Search for the cell housing the specified text and yield its [x, y] center coordinate. 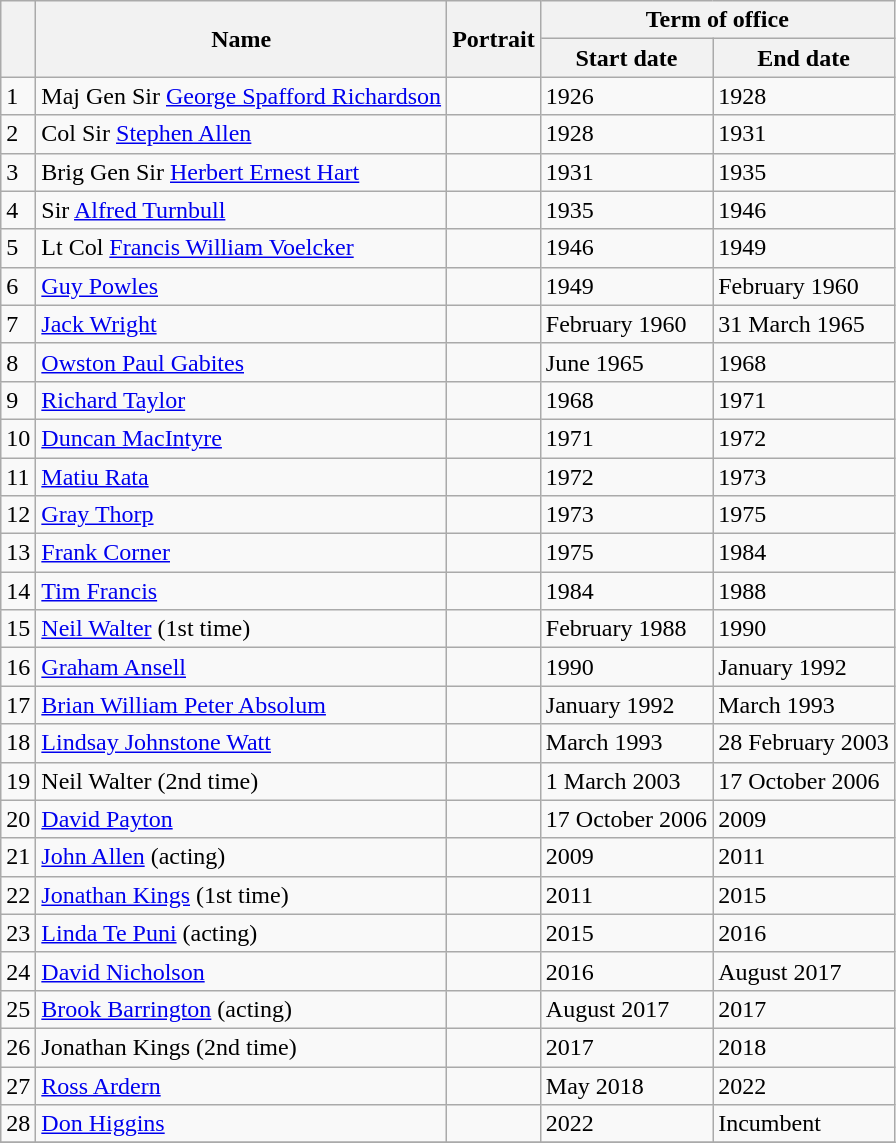
12 [18, 515]
23 [18, 933]
10 [18, 438]
Maj Gen Sir George Spafford Richardson [242, 96]
Brig Gen Sir Herbert Ernest Hart [242, 172]
4 [18, 210]
14 [18, 591]
Duncan MacIntyre [242, 438]
Gray Thorp [242, 515]
20 [18, 819]
Frank Corner [242, 553]
22 [18, 895]
28 February 2003 [804, 743]
25 [18, 1009]
Linda Te Puni (acting) [242, 933]
Lindsay Johnstone Watt [242, 743]
3 [18, 172]
Richard Taylor [242, 400]
Jonathan Kings (2nd time) [242, 1047]
17 [18, 705]
6 [18, 286]
31 March 1965 [804, 324]
Neil Walter (2nd time) [242, 781]
21 [18, 857]
Ross Ardern [242, 1085]
26 [18, 1047]
David Payton [242, 819]
June 1965 [626, 362]
John Allen (acting) [242, 857]
Term of office [717, 20]
Incumbent [804, 1124]
Tim Francis [242, 591]
May 2018 [626, 1085]
11 [18, 477]
Start date [626, 58]
19 [18, 781]
2 [18, 134]
Portrait [494, 39]
Jonathan Kings (1st time) [242, 895]
February 1988 [626, 629]
13 [18, 553]
1 March 2003 [626, 781]
27 [18, 1085]
9 [18, 400]
David Nicholson [242, 971]
Brian William Peter Absolum [242, 705]
15 [18, 629]
Matiu Rata [242, 477]
2018 [804, 1047]
8 [18, 362]
Don Higgins [242, 1124]
7 [18, 324]
Sir Alfred Turnbull [242, 210]
1926 [626, 96]
Jack Wright [242, 324]
28 [18, 1124]
16 [18, 667]
Name [242, 39]
Graham Ansell [242, 667]
Guy Powles [242, 286]
Neil Walter (1st time) [242, 629]
5 [18, 248]
24 [18, 971]
Col Sir Stephen Allen [242, 134]
1 [18, 96]
Brook Barrington (acting) [242, 1009]
End date [804, 58]
Lt Col Francis William Voelcker [242, 248]
18 [18, 743]
Owston Paul Gabites [242, 362]
1988 [804, 591]
